Identify which cell holds the provided text, then report its (X, Y) central coordinate. 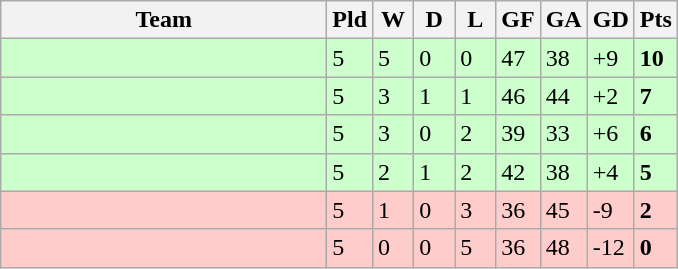
Team (164, 20)
-9 (610, 210)
44 (564, 96)
46 (518, 96)
48 (564, 248)
-12 (610, 248)
+9 (610, 58)
+2 (610, 96)
33 (564, 134)
47 (518, 58)
D (434, 20)
W (394, 20)
GF (518, 20)
10 (656, 58)
+6 (610, 134)
+4 (610, 172)
Pts (656, 20)
42 (518, 172)
6 (656, 134)
7 (656, 96)
GD (610, 20)
L (476, 20)
Pld (350, 20)
GA (564, 20)
45 (564, 210)
39 (518, 134)
